Find where the given text appears and provide that cell's center as (x, y) coordinate. 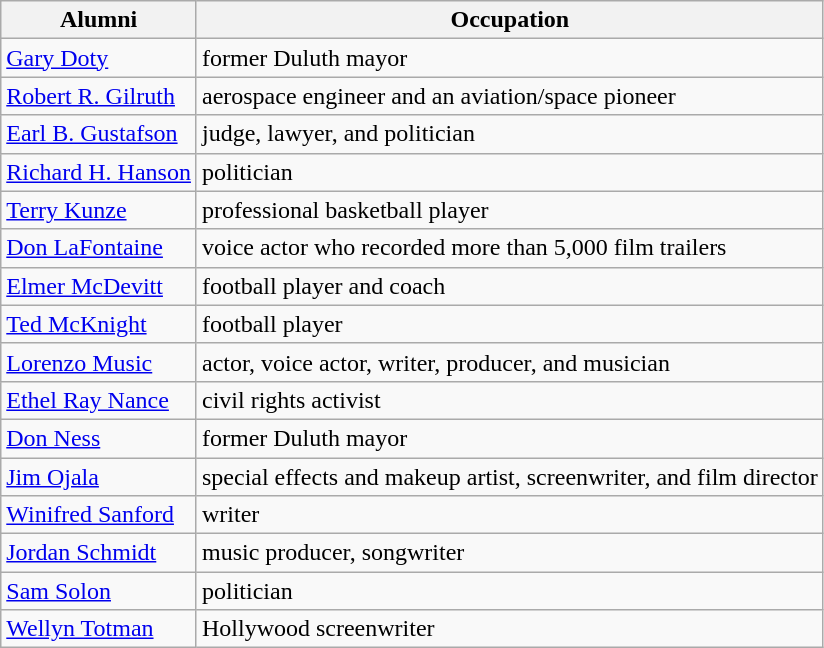
Ethel Ray Nance (99, 400)
aerospace engineer and an aviation/space pioneer (510, 96)
Hollywood screenwriter (510, 629)
Earl B. Gustafson (99, 134)
Don Ness (99, 438)
Richard H. Hanson (99, 172)
Wellyn Totman (99, 629)
Lorenzo Music (99, 362)
civil rights activist (510, 400)
Gary Doty (99, 58)
Terry Kunze (99, 210)
voice actor who recorded more than 5,000 film trailers (510, 248)
judge, lawyer, and politician (510, 134)
special effects and makeup artist, screenwriter, and film director (510, 477)
Winifred Sanford (99, 515)
Jordan Schmidt (99, 553)
football player and coach (510, 286)
Don LaFontaine (99, 248)
Occupation (510, 20)
professional basketball player (510, 210)
music producer, songwriter (510, 553)
Robert R. Gilruth (99, 96)
Jim Ojala (99, 477)
Alumni (99, 20)
Ted McKnight (99, 324)
actor, voice actor, writer, producer, and musician (510, 362)
Sam Solon (99, 591)
writer (510, 515)
Elmer McDevitt (99, 286)
football player (510, 324)
